From the cell containing the given text, extract its center point as (x, y) coordinate. 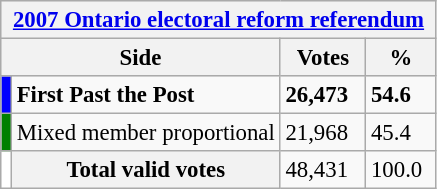
Total valid votes (146, 170)
100.0 (402, 170)
Side (140, 58)
26,473 (323, 95)
54.6 (402, 95)
2007 Ontario electoral reform referendum (219, 20)
45.4 (402, 133)
Mixed member proportional (146, 133)
21,968 (323, 133)
48,431 (323, 170)
Votes (323, 58)
First Past the Post (146, 95)
% (402, 58)
